Return the (x, y) coordinate for the center point of the cell that contains the specified text.  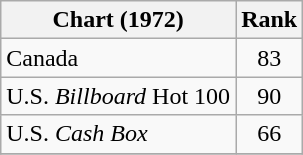
83 (270, 58)
Canada (118, 58)
U.S. Billboard Hot 100 (118, 96)
66 (270, 134)
90 (270, 96)
Chart (1972) (118, 20)
Rank (270, 20)
U.S. Cash Box (118, 134)
